Capture the cell that displays the provided text and extract its [x, y] central coordinate. 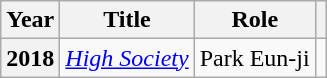
Year [30, 20]
Role [254, 20]
High Society [127, 58]
Park Eun-ji [254, 58]
Title [127, 20]
2018 [30, 58]
